Determine the [x, y] coordinate at the center of the cell enclosing the given text.  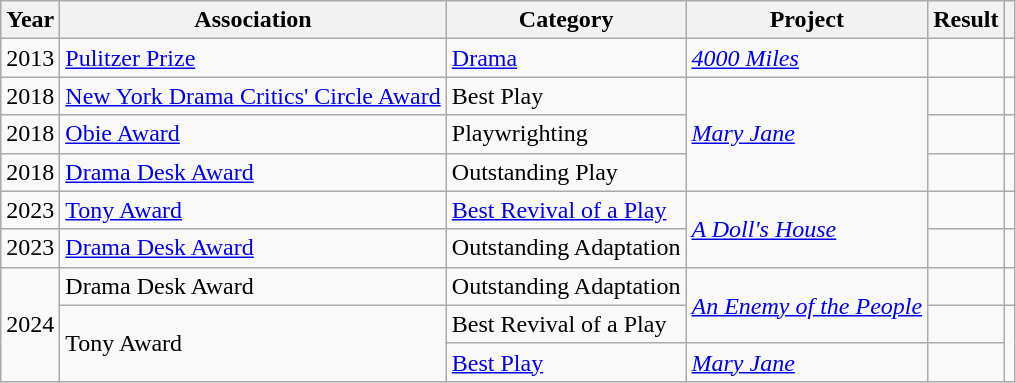
2024 [30, 324]
2013 [30, 58]
Result [966, 20]
Pulitzer Prize [253, 58]
Association [253, 20]
New York Drama Critics' Circle Award [253, 96]
An Enemy of the People [807, 305]
Playwrighting [566, 134]
Year [30, 20]
Drama [566, 58]
Project [807, 20]
Outstanding Play [566, 172]
4000 Miles [807, 58]
A Doll's House [807, 229]
Obie Award [253, 134]
Category [566, 20]
